Detect which cell encompasses the target text, then output its (x, y) center coordinate. 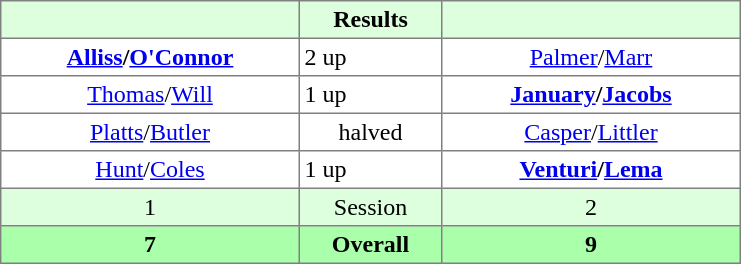
Thomas/Will (150, 95)
7 (150, 245)
Hunt/Coles (150, 170)
halved (370, 132)
Overall (370, 245)
Session (370, 207)
1 (150, 207)
Results (370, 20)
9 (591, 245)
January/Jacobs (591, 95)
Palmer/Marr (591, 57)
Platts/Butler (150, 132)
Alliss/O'Connor (150, 57)
2 (591, 207)
Venturi/Lema (591, 170)
2 up (370, 57)
Casper/Littler (591, 132)
